Capture the cell that displays the provided text and extract its (x, y) central coordinate. 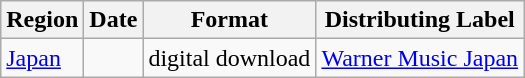
Japan (42, 58)
Region (42, 20)
Distributing Label (420, 20)
Format (230, 20)
digital download (230, 58)
Warner Music Japan (420, 58)
Date (114, 20)
